Extract the (x, y) coordinate from the center of the cell holding the provided text.  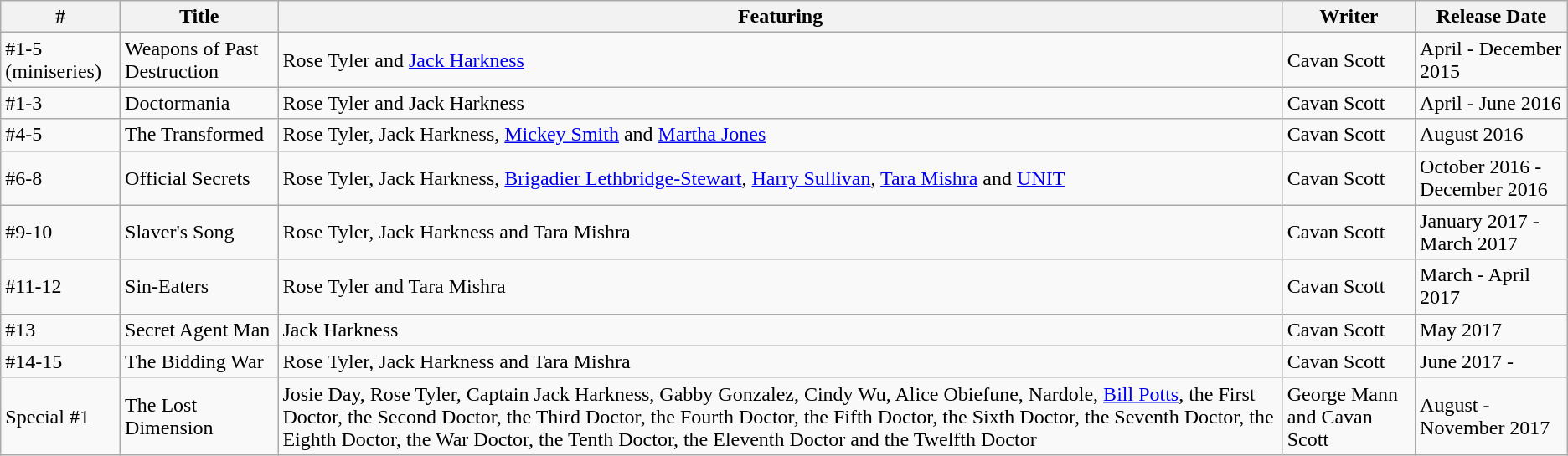
Jack Harkness (781, 330)
Writer (1349, 17)
Featuring (781, 17)
#4-5 (60, 135)
#14-15 (60, 361)
Official Secrets (199, 177)
George Mann and Cavan Scott (1349, 416)
The Bidding War (199, 361)
August - November 2017 (1492, 416)
Sin-Eaters (199, 286)
April - June 2016 (1492, 103)
#11-12 (60, 286)
#13 (60, 330)
Weapons of Past Destruction (199, 60)
# (60, 17)
May 2017 (1492, 330)
#9-10 (60, 233)
Secret Agent Man (199, 330)
August 2016 (1492, 135)
January 2017 - March 2017 (1492, 233)
#1-3 (60, 103)
Special #1 (60, 416)
October 2016 - December 2016 (1492, 177)
Rose Tyler, Jack Harkness, Brigadier Lethbridge-Stewart, Harry Sullivan, Tara Mishra and UNIT (781, 177)
Title (199, 17)
Rose Tyler, Jack Harkness, Mickey Smith and Martha Jones (781, 135)
#1-5 (miniseries) (60, 60)
The Lost Dimension (199, 416)
Release Date (1492, 17)
June 2017 - (1492, 361)
#6-8 (60, 177)
The Transformed (199, 135)
Rose Tyler and Tara Mishra (781, 286)
March - April 2017 (1492, 286)
Doctormania (199, 103)
April - December 2015 (1492, 60)
Slaver's Song (199, 233)
